Extract the [X, Y] coordinate from the center of the cell holding the provided text.  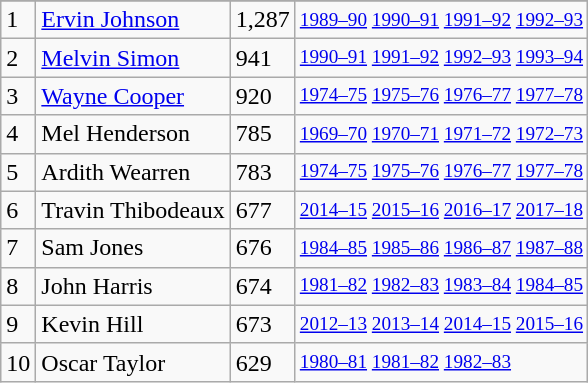
1969–70 1970–71 1971–72 1972–73 [441, 134]
Ervin Johnson [133, 20]
1990–91 1991–92 1992–93 1993–94 [441, 58]
2012–13 2013–14 2014–15 2015–16 [441, 324]
Oscar Taylor [133, 362]
941 [262, 58]
1984–85 1985–86 1986–87 1987–88 [441, 248]
673 [262, 324]
Wayne Cooper [133, 96]
1 [18, 20]
Melvin Simon [133, 58]
629 [262, 362]
1989–90 1990–91 1991–92 1992–93 [441, 20]
10 [18, 362]
783 [262, 172]
8 [18, 286]
Ardith Wearren [133, 172]
1980–81 1981–82 1982–83 [441, 362]
9 [18, 324]
Travin Thibodeaux [133, 210]
2014–15 2015–16 2016–17 2017–18 [441, 210]
John Harris [133, 286]
674 [262, 286]
Kevin Hill [133, 324]
920 [262, 96]
677 [262, 210]
Mel Henderson [133, 134]
3 [18, 96]
4 [18, 134]
2 [18, 58]
7 [18, 248]
5 [18, 172]
785 [262, 134]
Sam Jones [133, 248]
1,287 [262, 20]
6 [18, 210]
1981–82 1982–83 1983–84 1984–85 [441, 286]
676 [262, 248]
